Determine the (X, Y) coordinate at the center of the cell enclosing the given text.  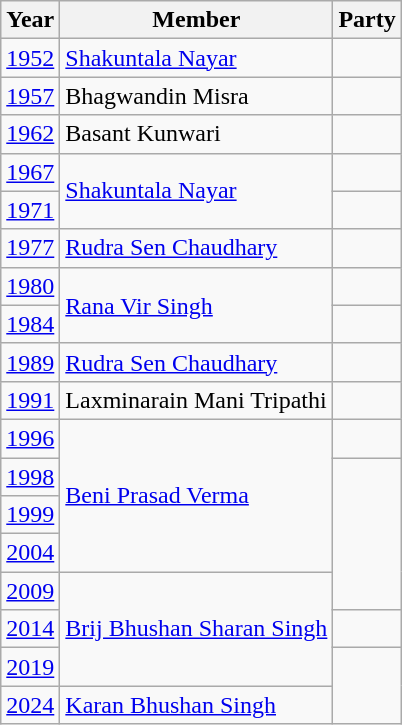
Beni Prasad Verma (196, 495)
1991 (30, 400)
Party (367, 20)
1977 (30, 248)
2019 (30, 667)
1962 (30, 134)
2009 (30, 591)
Member (196, 20)
Bhagwandin Misra (196, 96)
Laxminarain Mani Tripathi (196, 400)
2024 (30, 705)
Year (30, 20)
Brij Bhushan Sharan Singh (196, 629)
1952 (30, 58)
2004 (30, 553)
Rana Vir Singh (196, 305)
1980 (30, 286)
1971 (30, 210)
1967 (30, 172)
Basant Kunwari (196, 134)
Karan Bhushan Singh (196, 705)
1989 (30, 362)
2014 (30, 629)
1996 (30, 438)
1984 (30, 324)
1998 (30, 477)
1999 (30, 515)
1957 (30, 96)
